Determine the (X, Y) coordinate at the center of the cell enclosing the given text.  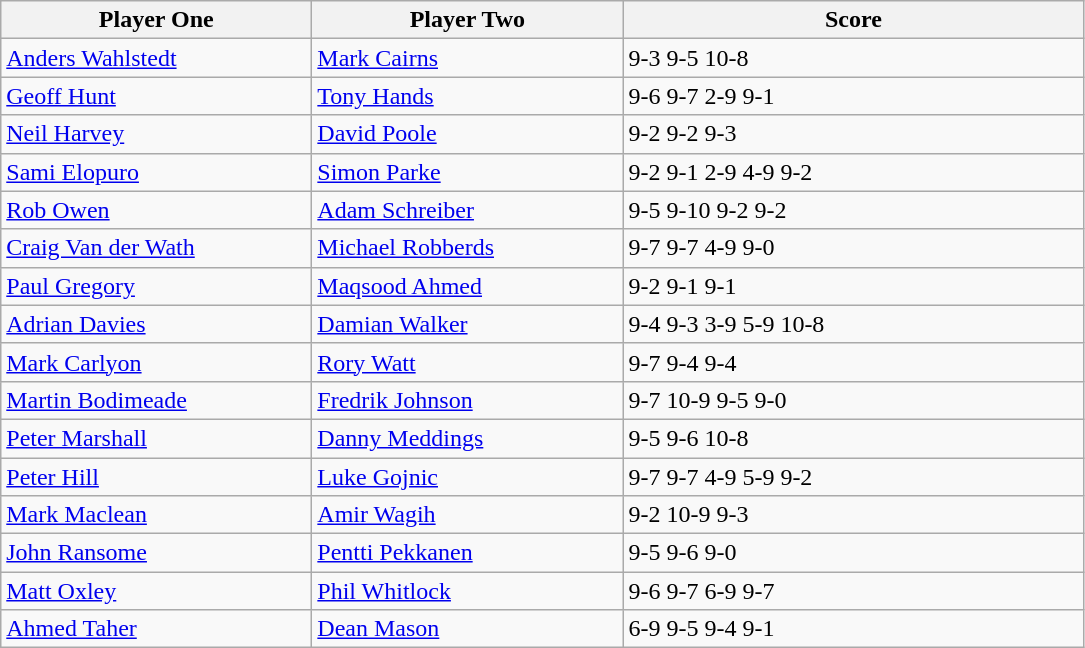
Paul Gregory (156, 286)
Sami Elopuro (156, 172)
Matt Oxley (156, 591)
Michael Robberds (468, 248)
Mark Carlyon (156, 362)
Tony Hands (468, 96)
David Poole (468, 134)
Simon Parke (468, 172)
Player One (156, 20)
9-7 10-9 9-5 9-0 (854, 400)
9-4 9-3 3-9 5-9 10-8 (854, 324)
Amir Wagih (468, 515)
Mark Cairns (468, 58)
Anders Wahlstedt (156, 58)
9-7 9-7 4-9 5-9 9-2 (854, 477)
9-2 10-9 9-3 (854, 515)
Dean Mason (468, 629)
9-5 9-6 10-8 (854, 438)
Martin Bodimeade (156, 400)
Luke Gojnic (468, 477)
9-3 9-5 10-8 (854, 58)
Player Two (468, 20)
9-7 9-4 9-4 (854, 362)
9-7 9-7 4-9 9-0 (854, 248)
9-5 9-10 9-2 9-2 (854, 210)
Danny Meddings (468, 438)
Neil Harvey (156, 134)
9-6 9-7 2-9 9-1 (854, 96)
Peter Hill (156, 477)
Adrian Davies (156, 324)
9-2 9-2 9-3 (854, 134)
6-9 9-5 9-4 9-1 (854, 629)
Geoff Hunt (156, 96)
Ahmed Taher (156, 629)
Score (854, 20)
Damian Walker (468, 324)
John Ransome (156, 553)
9-2 9-1 9-1 (854, 286)
Mark Maclean (156, 515)
Peter Marshall (156, 438)
Phil Whitlock (468, 591)
9-2 9-1 2-9 4-9 9-2 (854, 172)
9-5 9-6 9-0 (854, 553)
Rory Watt (468, 362)
Pentti Pekkanen (468, 553)
Adam Schreiber (468, 210)
Rob Owen (156, 210)
Craig Van der Wath (156, 248)
Maqsood Ahmed (468, 286)
9-6 9-7 6-9 9-7 (854, 591)
Fredrik Johnson (468, 400)
